Pinpoint the cell where the given text exists, returning its [x, y] midpoint coordinate. 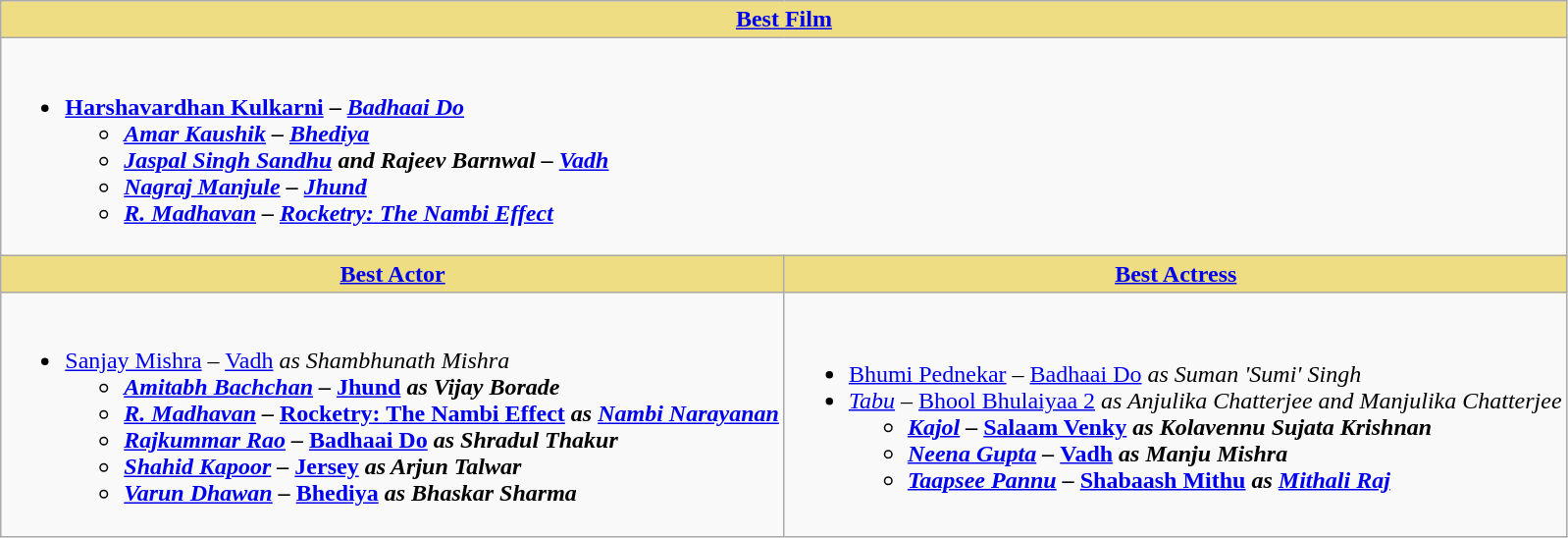
Best Actor [392, 274]
Best Film [784, 20]
Best Actress [1176, 274]
